Scan for the cell matching the given text and deliver its (x, y) coordinate at center. 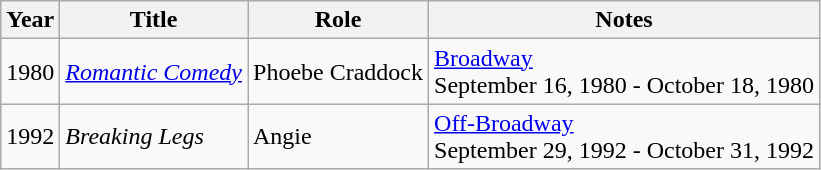
Breaking Legs (154, 136)
1992 (30, 136)
BroadwaySeptember 16, 1980 - October 18, 1980 (624, 72)
Role (338, 20)
1980 (30, 72)
Romantic Comedy (154, 72)
Off-Broadway September 29, 1992 - October 31, 1992 (624, 136)
Phoebe Craddock (338, 72)
Notes (624, 20)
Title (154, 20)
Year (30, 20)
Angie (338, 136)
